Return the [X, Y] coordinate for the center point of the cell that contains the specified text.  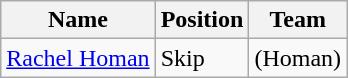
Team [298, 20]
Skip [202, 58]
Position [202, 20]
Name [78, 20]
Rachel Homan [78, 58]
(Homan) [298, 58]
